Scan for the cell matching the given text and deliver its (x, y) coordinate at center. 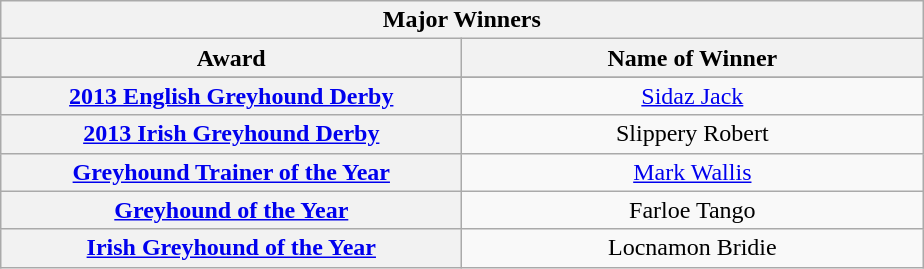
2013 English Greyhound Derby (232, 96)
Locnamon Bridie (692, 248)
Irish Greyhound of the Year (232, 248)
Farloe Tango (692, 210)
Slippery Robert (692, 134)
Major Winners (462, 20)
Mark Wallis (692, 172)
2013 Irish Greyhound Derby (232, 134)
Name of Winner (692, 58)
Sidaz Jack (692, 96)
Greyhound of the Year (232, 210)
Greyhound Trainer of the Year (232, 172)
Award (232, 58)
